Provide the [X, Y] coordinate of the cell's center where the given text is located.  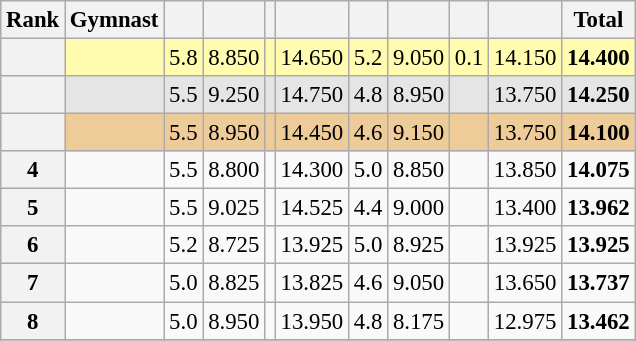
5 [33, 208]
5.8 [184, 58]
Total [598, 20]
14.075 [598, 170]
14.400 [598, 58]
13.825 [312, 283]
14.150 [526, 58]
13.400 [526, 208]
14.525 [312, 208]
13.850 [526, 170]
9.250 [234, 95]
12.975 [526, 321]
13.962 [598, 208]
9.000 [419, 208]
14.300 [312, 170]
7 [33, 283]
14.100 [598, 133]
13.737 [598, 283]
8.825 [234, 283]
0.1 [468, 58]
8.800 [234, 170]
4.4 [368, 208]
14.750 [312, 95]
6 [33, 245]
14.250 [598, 95]
Rank [33, 20]
8.725 [234, 245]
14.650 [312, 58]
13.462 [598, 321]
9.150 [419, 133]
8 [33, 321]
14.450 [312, 133]
13.650 [526, 283]
8.925 [419, 245]
8.175 [419, 321]
13.950 [312, 321]
Gymnast [114, 20]
9.025 [234, 208]
4 [33, 170]
